Return the [X, Y] coordinate for the center point of the cell that contains the specified text.  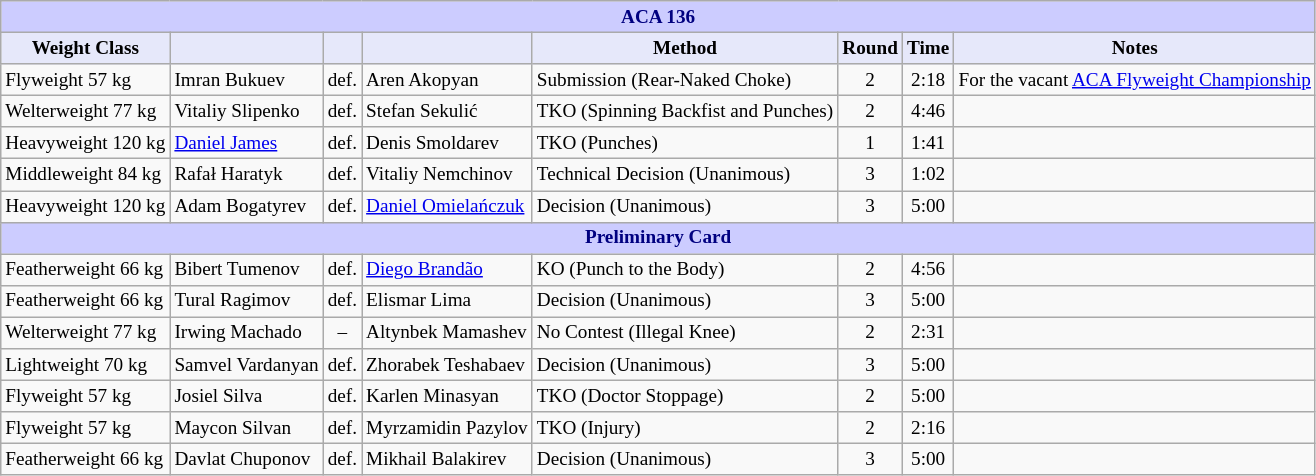
Preliminary Card [658, 238]
Myrzamidin Pazylov [448, 428]
2:16 [928, 428]
Rafał Haratyk [246, 175]
TKO (Doctor Stoppage) [685, 396]
Time [928, 48]
Daniel Omielańczuk [448, 206]
Zhorabek Teshabaev [448, 365]
2:18 [928, 80]
KO (Punch to the Body) [685, 270]
Middleweight 84 kg [86, 175]
Stefan Sekulić [448, 111]
4:46 [928, 111]
For the vacant ACA Flyweight Championship [1135, 80]
Samvel Vardanyan [246, 365]
TKO (Injury) [685, 428]
Altynbek Mamashev [448, 333]
Lightweight 70 kg [86, 365]
Technical Decision (Unanimous) [685, 175]
Diego Brandão [448, 270]
Tural Ragimov [246, 301]
1 [870, 143]
Karlen Minasyan [448, 396]
Denis Smoldarev [448, 143]
Davlat Chuponov [246, 460]
TKO (Punches) [685, 143]
1:41 [928, 143]
Mikhail Balakirev [448, 460]
4:56 [928, 270]
Josiel Silva [246, 396]
Bibert Tumenov [246, 270]
Method [685, 48]
Adam Bogatyrev [246, 206]
Daniel James [246, 143]
Vitaliy Nemchinov [448, 175]
Aren Akopyan [448, 80]
Round [870, 48]
Irwing Machado [246, 333]
Maycon Silvan [246, 428]
Submission (Rear-Naked Choke) [685, 80]
1:02 [928, 175]
– [342, 333]
Notes [1135, 48]
No Contest (Illegal Knee) [685, 333]
Elismar Lima [448, 301]
2:31 [928, 333]
Vitaliy Slipenko [246, 111]
ACA 136 [658, 17]
TKO (Spinning Backfist and Punches) [685, 111]
Weight Class [86, 48]
Imran Bukuev [246, 80]
